From the cell containing the given text, extract its center point as [x, y] coordinate. 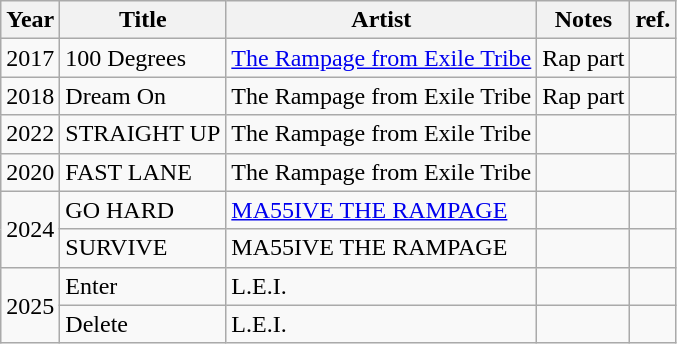
Enter [143, 286]
Notes [584, 20]
STRAIGHT UP [143, 134]
2017 [30, 58]
2018 [30, 96]
GO HARD [143, 210]
Year [30, 20]
2022 [30, 134]
2024 [30, 229]
100 Degrees [143, 58]
Delete [143, 324]
2025 [30, 305]
Artist [382, 20]
Title [143, 20]
2020 [30, 172]
FAST LANE [143, 172]
SURVIVE [143, 248]
Dream On [143, 96]
ref. [653, 20]
